Provide the (X, Y) coordinate of the cell's center where the given text is located.  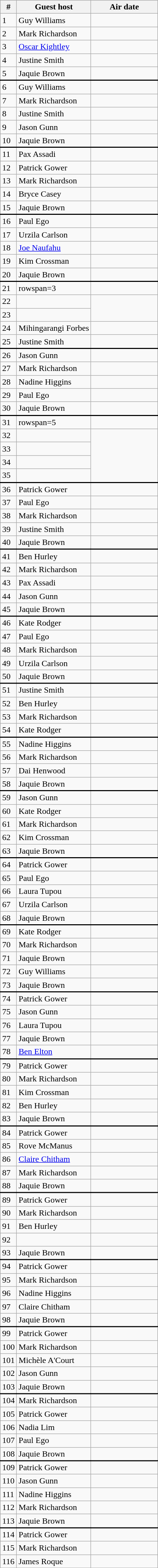
109 (8, 1468)
87 (8, 1173)
74 (8, 998)
42 (8, 569)
67 (8, 904)
44 (8, 596)
113 (8, 1521)
Dai Henwood (54, 771)
90 (8, 1213)
10 (8, 140)
28 (8, 382)
23 (8, 315)
94 (8, 1267)
11 (8, 154)
108 (8, 1454)
114 (8, 1535)
70 (8, 945)
71 (8, 958)
17 (8, 234)
8 (8, 114)
Michèle A'Court (54, 1360)
35 (8, 476)
50 (8, 676)
72 (8, 971)
15 (8, 207)
59 (8, 798)
106 (8, 1427)
110 (8, 1481)
20 (8, 275)
Mihingarangi Forbes (54, 328)
77 (8, 1038)
Guest host (54, 7)
1 (8, 20)
rowspan=5 (54, 422)
89 (8, 1199)
64 (8, 865)
76 (8, 1025)
33 (8, 449)
116 (8, 1561)
25 (8, 342)
105 (8, 1414)
96 (8, 1293)
103 (8, 1387)
61 (8, 824)
12 (8, 167)
# (8, 7)
19 (8, 261)
92 (8, 1240)
80 (8, 1079)
5 (8, 73)
102 (8, 1373)
Air date (124, 7)
13 (8, 181)
115 (8, 1548)
111 (8, 1494)
78 (8, 1052)
101 (8, 1360)
107 (8, 1441)
24 (8, 328)
30 (8, 409)
104 (8, 1401)
83 (8, 1119)
66 (8, 891)
49 (8, 663)
22 (8, 301)
79 (8, 1065)
39 (8, 529)
Ben Elton (54, 1052)
46 (8, 623)
38 (8, 516)
41 (8, 556)
Nadia Lim (54, 1427)
95 (8, 1280)
36 (8, 489)
3 (8, 47)
14 (8, 194)
73 (8, 985)
Bryce Casey (54, 194)
52 (8, 703)
98 (8, 1320)
56 (8, 757)
29 (8, 395)
97 (8, 1306)
55 (8, 744)
57 (8, 771)
9 (8, 127)
43 (8, 583)
99 (8, 1334)
21 (8, 288)
rowspan=3 (54, 288)
75 (8, 1012)
7 (8, 101)
84 (8, 1132)
51 (8, 690)
16 (8, 221)
6 (8, 87)
93 (8, 1253)
68 (8, 918)
18 (8, 248)
65 (8, 878)
Joe Naufahu (54, 248)
53 (8, 717)
86 (8, 1159)
James Roque (54, 1561)
31 (8, 422)
34 (8, 462)
54 (8, 730)
27 (8, 369)
63 (8, 851)
91 (8, 1226)
47 (8, 636)
32 (8, 436)
48 (8, 650)
26 (8, 355)
40 (8, 543)
2 (8, 34)
60 (8, 811)
81 (8, 1092)
112 (8, 1508)
82 (8, 1106)
37 (8, 503)
58 (8, 784)
88 (8, 1186)
62 (8, 838)
45 (8, 610)
Oscar Kightley (54, 47)
Rove McManus (54, 1146)
4 (8, 60)
100 (8, 1347)
69 (8, 931)
85 (8, 1146)
